Determine the [X, Y] coordinate at the center of the cell enclosing the given text.  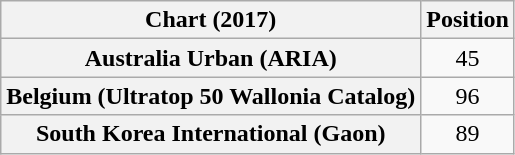
45 [468, 58]
Chart (2017) [211, 20]
South Korea International (Gaon) [211, 134]
Australia Urban (ARIA) [211, 58]
96 [468, 96]
Position [468, 20]
Belgium (Ultratop 50 Wallonia Catalog) [211, 96]
89 [468, 134]
